Return the (X, Y) coordinate for the center point of the cell that contains the specified text.  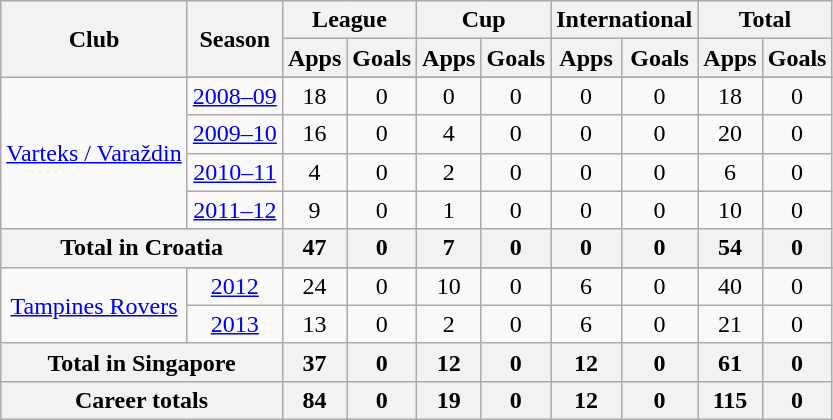
Season (234, 39)
61 (730, 362)
Total in Singapore (142, 362)
Tampines Rovers (94, 305)
115 (730, 400)
Total (765, 20)
2009–10 (234, 134)
2013 (234, 324)
47 (314, 248)
Varteks / Varaždin (94, 153)
84 (314, 400)
20 (730, 134)
7 (449, 248)
Career totals (142, 400)
21 (730, 324)
19 (449, 400)
40 (730, 286)
Total in Croatia (142, 248)
9 (314, 210)
Club (94, 39)
International (624, 20)
24 (314, 286)
54 (730, 248)
2012 (234, 286)
2011–12 (234, 210)
16 (314, 134)
1 (449, 210)
League (349, 20)
Cup (484, 20)
13 (314, 324)
2010–11 (234, 172)
2008–09 (234, 96)
37 (314, 362)
